Provide the [x, y] coordinate of the cell's center where the given text is located.  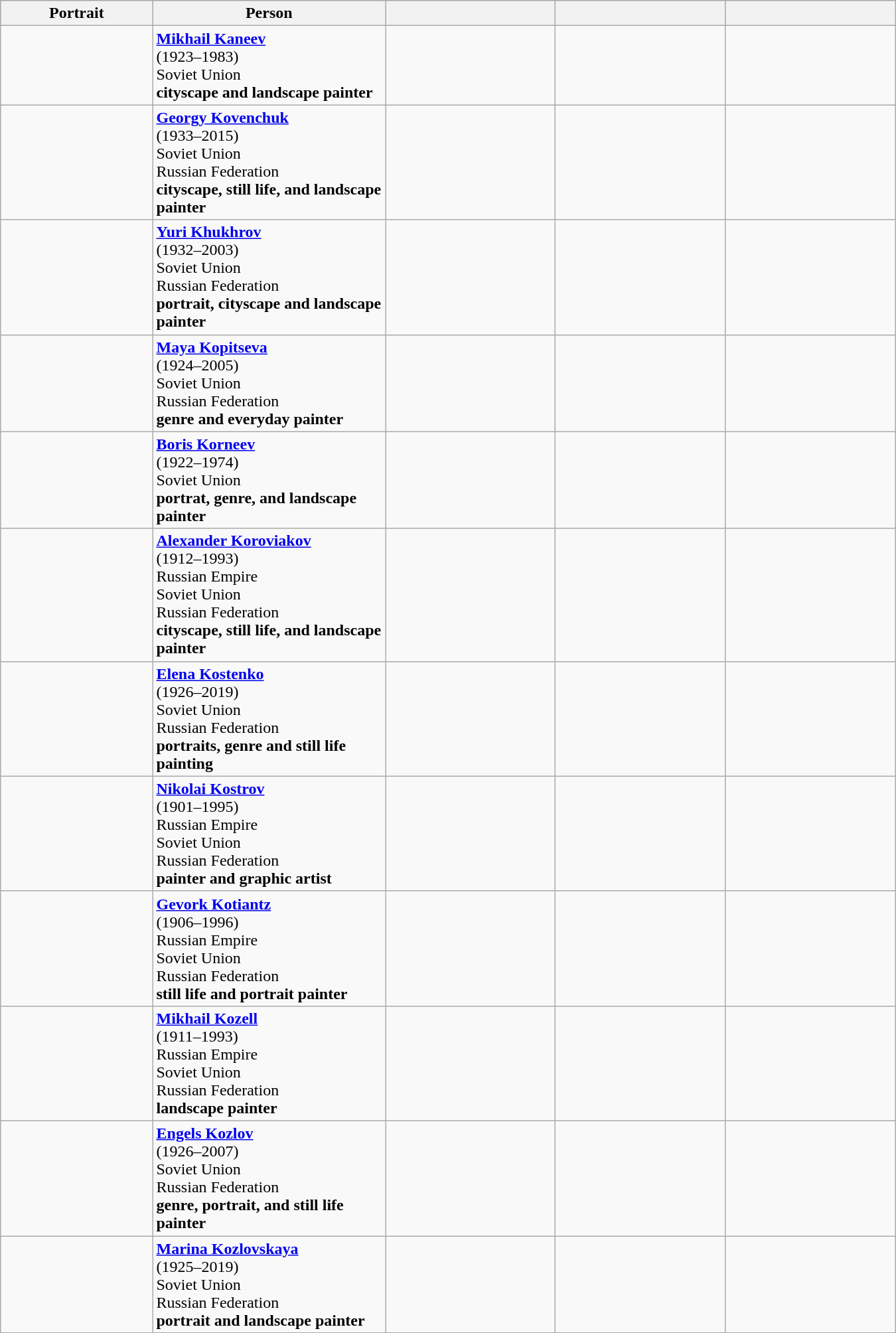
Engels Kozlov (1926–2007) Soviet UnionRussian Federationgenre, portrait, and still life painter [269, 1178]
Mikhail Kaneev (1923–1983) Soviet Unioncityscape and landscape painter [269, 65]
Gevork Kotiantz (1906–1996)Russian EmpireSoviet UnionRussian Federationstill life and portrait painter [269, 948]
Alexander Koroviakov (1912–1993)Russian EmpireSoviet UnionRussian Federationcityscape, still life, and landscape painter [269, 595]
Nikolai Kostrov (1901–1995)Russian EmpireSoviet UnionRussian Federationpainter and graphic artist [269, 834]
Georgy Kovenchuk (1933–2015) Soviet UnionRussian Federationcityscape, still life, and landscape painter [269, 162]
Portrait [77, 13]
Elena Kostenko (1926–2019)Soviet UnionRussian Federationportraits, genre and still life painting [269, 718]
Maya Kopitseva (1924–2005) Soviet UnionRussian Federationgenre and everyday painter [269, 383]
Boris Korneev (1922–1974) Soviet Unionportrat, genre, and landscape painter [269, 480]
Mikhail Kozell (1911–1993)Russian EmpireSoviet UnionRussian Federationlandscape painter [269, 1063]
Person [269, 13]
Yuri Khukhrov (1932–2003) Soviet UnionRussian Federationportrait, cityscape and landscape painter [269, 277]
Marina Kozlovskaya (1925–2019) Soviet UnionRussian Federationportrait and landscape painter [269, 1285]
